Return the [x, y] coordinate for the center point of the cell that contains the specified text.  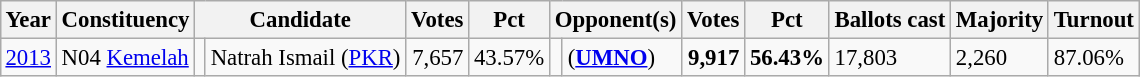
87.06% [1094, 57]
Constituency [125, 20]
N04 Kemelah [125, 57]
7,657 [438, 57]
Ballots cast [890, 20]
17,803 [890, 57]
43.57% [510, 57]
56.43% [788, 57]
(UMNO) [622, 57]
Majority [1000, 20]
Turnout [1094, 20]
Natrah Ismail (PKR) [305, 57]
Opponent(s) [616, 20]
2,260 [1000, 57]
2013 [28, 57]
Candidate [300, 20]
9,917 [714, 57]
Year [28, 20]
